Search for the cell housing the specified text and yield its (x, y) center coordinate. 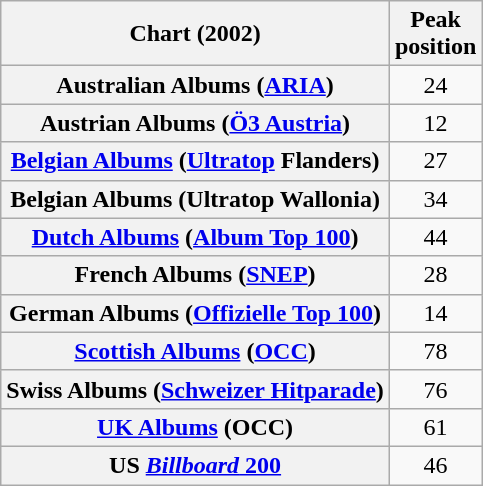
34 (435, 199)
76 (435, 389)
28 (435, 275)
Dutch Albums (Album Top 100) (196, 237)
44 (435, 237)
Swiss Albums (Schweizer Hitparade) (196, 389)
US Billboard 200 (196, 465)
14 (435, 313)
French Albums (SNEP) (196, 275)
24 (435, 85)
Scottish Albums (OCC) (196, 351)
61 (435, 427)
Belgian Albums (Ultratop Flanders) (196, 161)
Australian Albums (ARIA) (196, 85)
Chart (2002) (196, 34)
12 (435, 123)
46 (435, 465)
27 (435, 161)
Belgian Albums (Ultratop Wallonia) (196, 199)
Peakposition (435, 34)
German Albums (Offizielle Top 100) (196, 313)
UK Albums (OCC) (196, 427)
78 (435, 351)
Austrian Albums (Ö3 Austria) (196, 123)
